Scan for the cell matching the given text and deliver its [X, Y] coordinate at center. 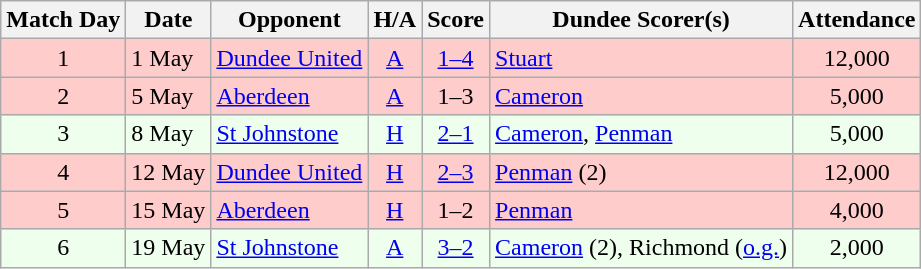
5 [64, 210]
8 May [168, 134]
19 May [168, 248]
5 May [168, 96]
1–3 [456, 96]
4 [64, 172]
Cameron, Penman [642, 134]
Stuart [642, 58]
1–4 [456, 58]
15 May [168, 210]
2 [64, 96]
Opponent [290, 20]
12 May [168, 172]
4,000 [857, 210]
Date [168, 20]
2,000 [857, 248]
H/A [395, 20]
1 [64, 58]
Attendance [857, 20]
3–2 [456, 248]
3 [64, 134]
Match Day [64, 20]
6 [64, 248]
2–1 [456, 134]
Cameron [642, 96]
Cameron (2), Richmond (o.g.) [642, 248]
1–2 [456, 210]
2–3 [456, 172]
1 May [168, 58]
Dundee Scorer(s) [642, 20]
Score [456, 20]
Penman (2) [642, 172]
Penman [642, 210]
